Extract the (x, y) coordinate from the center of the cell holding the provided text.  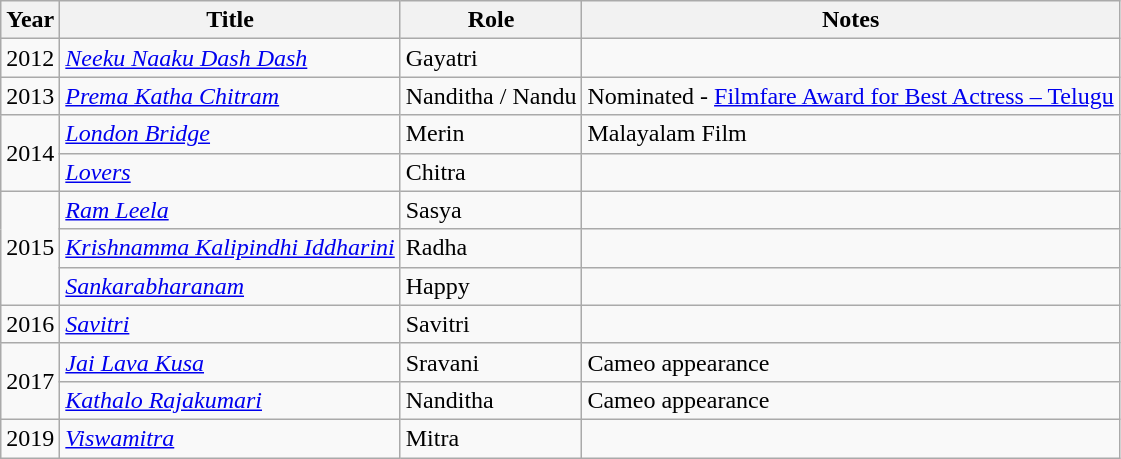
Sravani (491, 362)
Happy (491, 286)
Krishnamma Kalipindhi Iddharini (230, 248)
Mitra (491, 438)
Ram Leela (230, 210)
2015 (30, 248)
Year (30, 20)
Nominated - Filmfare Award for Best Actress – Telugu (850, 96)
2019 (30, 438)
Jai Lava Kusa (230, 362)
Kathalo Rajakumari (230, 400)
Notes (850, 20)
Radha (491, 248)
Role (491, 20)
Malayalam Film (850, 134)
Lovers (230, 172)
Title (230, 20)
Gayatri (491, 58)
2013 (30, 96)
Sasya (491, 210)
Chitra (491, 172)
Merin (491, 134)
London Bridge (230, 134)
Neeku Naaku Dash Dash (230, 58)
Viswamitra (230, 438)
Nanditha / Nandu (491, 96)
2016 (30, 324)
2014 (30, 153)
2012 (30, 58)
2017 (30, 381)
Nanditha (491, 400)
Prema Katha Chitram (230, 96)
Sankarabharanam (230, 286)
